Determine the (x, y) coordinate at the center of the cell enclosing the given text.  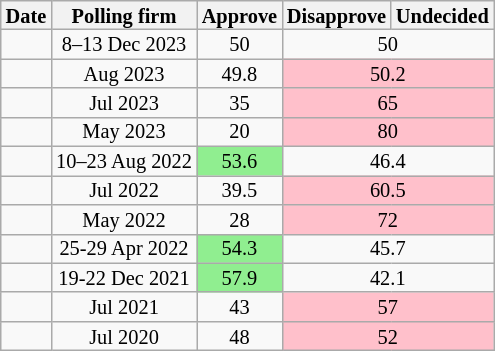
28 (240, 218)
20 (240, 132)
Jul 2023 (124, 102)
43 (240, 306)
8–13 Dec 2023 (124, 44)
Undecided (442, 14)
Date (26, 14)
39.5 (240, 190)
Disapprove (336, 14)
Jul 2021 (124, 306)
65 (388, 102)
35 (240, 102)
Approve (240, 14)
Jul 2020 (124, 336)
25-29 Apr 2022 (124, 248)
45.7 (388, 248)
Aug 2023 (124, 74)
May 2023 (124, 132)
19-22 Dec 2021 (124, 278)
60.5 (388, 190)
49.8 (240, 74)
Jul 2022 (124, 190)
48 (240, 336)
57 (388, 306)
54.3 (240, 248)
10–23 Aug 2022 (124, 160)
Polling firm (124, 14)
80 (388, 132)
May 2022 (124, 218)
53.6 (240, 160)
50.2 (388, 74)
42.1 (388, 278)
46.4 (388, 160)
52 (388, 336)
72 (388, 218)
57.9 (240, 278)
